From the cell containing the given text, extract its center point as (X, Y) coordinate. 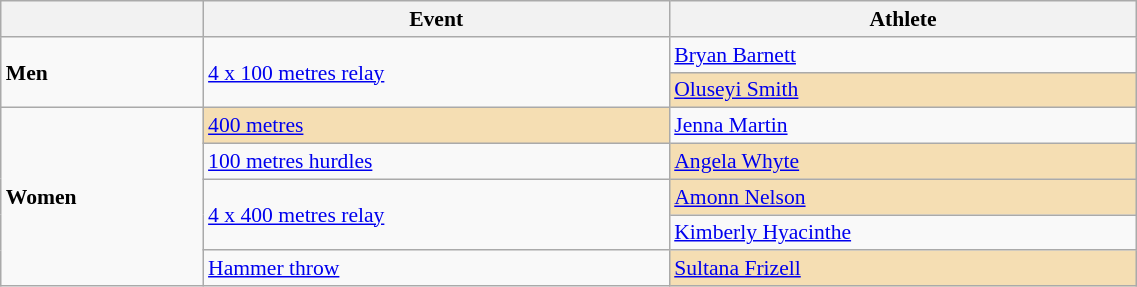
100 metres hurdles (436, 162)
Amonn Nelson (903, 197)
Event (436, 19)
Kimberly Hyacinthe (903, 233)
Athlete (903, 19)
Men (102, 72)
400 metres (436, 126)
Angela Whyte (903, 162)
4 x 100 metres relay (436, 72)
Sultana Frizell (903, 269)
Jenna Martin (903, 126)
Oluseyi Smith (903, 90)
Bryan Barnett (903, 55)
Women (102, 197)
Hammer throw (436, 269)
4 x 400 metres relay (436, 214)
